Extract the [x, y] coordinate from the center of the cell holding the provided text.  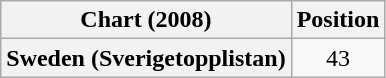
43 [338, 58]
Chart (2008) [146, 20]
Position [338, 20]
Sweden (Sverigetopplistan) [146, 58]
